Return the [X, Y] coordinate for the center point of the cell that contains the specified text.  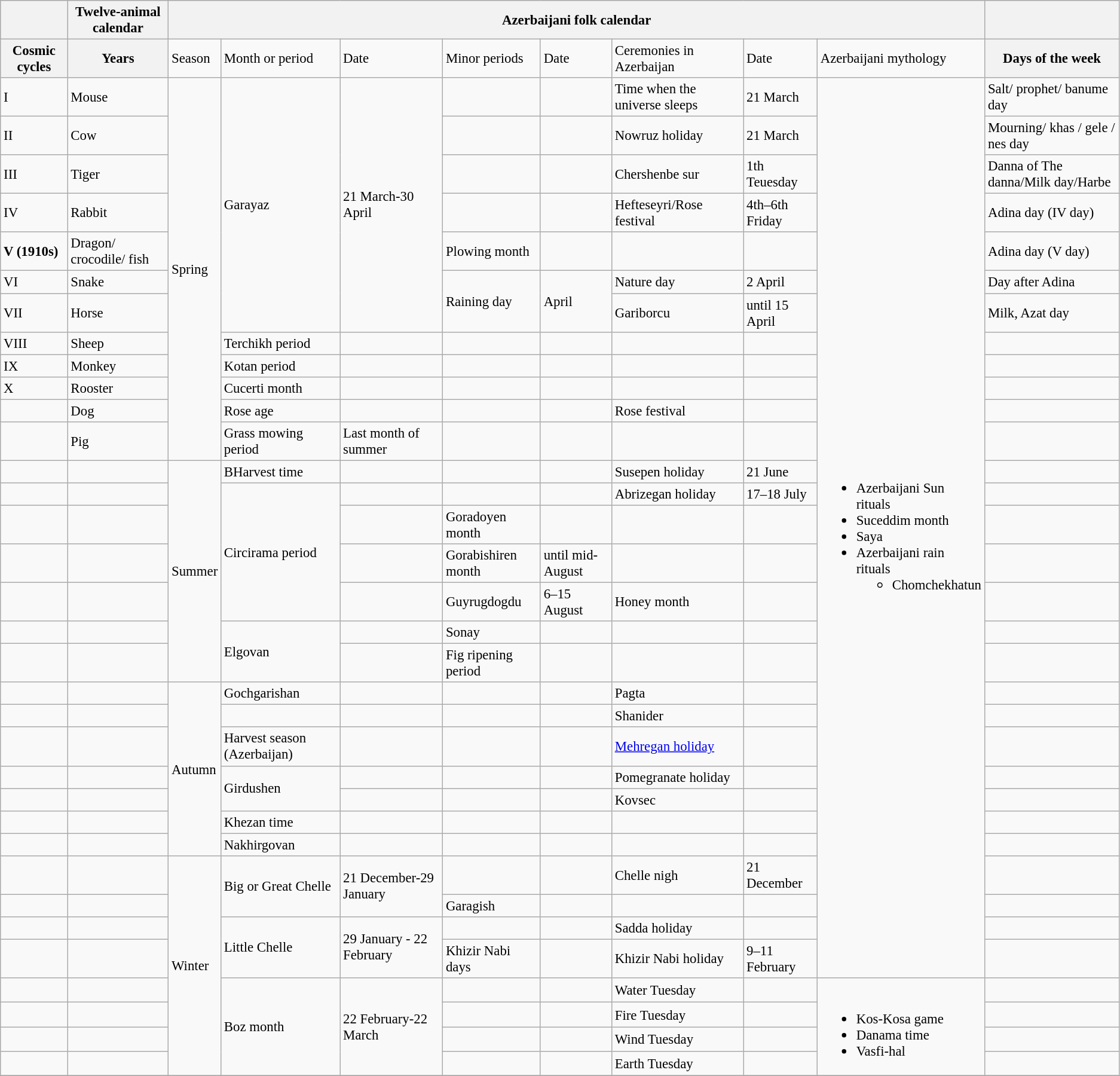
Danna of The danna/Milk day/Harbe [1052, 175]
Years [118, 59]
29 January - 22 February [391, 947]
Azerbaijani folk calendar [577, 20]
2 April [781, 282]
Month or period [281, 59]
BHarvest time [281, 472]
Pomegranate holiday [677, 777]
Hefteseyri/Rose festival [677, 213]
Milk, Azat day [1052, 312]
Khizir Nabi holiday [677, 959]
9–11 February [781, 959]
Mouse [118, 97]
Sonay [492, 632]
Pig [118, 441]
Terchikh period [281, 343]
IV [34, 213]
Susepen holiday [677, 472]
Nature day [677, 282]
Pagta [677, 693]
Fire Tuesday [677, 1015]
Chershenbe sur [677, 175]
Sheep [118, 343]
Fig ripening period [492, 664]
Cosmic cycles [34, 59]
Season [195, 59]
Summer [195, 571]
Plowing month [492, 251]
21 December [781, 875]
Nakhirgovan [281, 845]
until mid-August [576, 563]
until 15 April [781, 312]
Wind Tuesday [677, 1039]
Guyrugdogdu [492, 601]
Adina day (V day) [1052, 251]
Grass mowing period [281, 441]
Horse [118, 312]
Water Tuesday [677, 990]
21 March-30 April [391, 204]
1th Teuesday [781, 175]
Goradoyen month [492, 525]
Rose age [281, 411]
Spring [195, 269]
Adina day (IV day) [1052, 213]
21 December-29 January [391, 886]
Cucerti month [281, 388]
V (1910s) [34, 251]
Sadda holiday [677, 928]
Salt/ prophet/ banume day [1052, 97]
Khezan time [281, 822]
Kotan period [281, 366]
Days of the week [1052, 59]
22 February-22 March [391, 1027]
IX [34, 366]
Azerbaijani mythology [901, 59]
Gariborcu [677, 312]
Rose festival [677, 411]
Twelve-animal calendar [118, 20]
Chelle nigh [677, 875]
Kovsec [677, 800]
Little Chelle [281, 947]
Snake [118, 282]
Ceremonies in Azerbaijan [677, 59]
II [34, 136]
Nowruz holiday [677, 136]
Monkey [118, 366]
Dog [118, 411]
X [34, 388]
Azerbaijani Sun ritualsSuceddim monthSayaAzerbaijani rain ritualsChomchekhatun [901, 528]
4th–6th Friday [781, 213]
VIII [34, 343]
Time when the universe sleeps [677, 97]
Elgovan [281, 652]
Gorabishiren month [492, 563]
Harvest season (Azerbaijan) [281, 746]
Garayaz [281, 204]
Honey month [677, 601]
Boz month [281, 1027]
Last month of summer [391, 441]
Rabbit [118, 213]
VII [34, 312]
Girdushen [281, 788]
Shanider [677, 716]
VI [34, 282]
21 June [781, 472]
Gochgarishan [281, 693]
I [34, 97]
Autumn [195, 769]
Winter [195, 966]
Big or Great Chelle [281, 886]
Garagish [492, 906]
Abrizegan holiday [677, 494]
Dragon/ crocodile/ fish [118, 251]
Minor periods [492, 59]
Raining day [492, 301]
Tiger [118, 175]
Earth Tuesday [677, 1064]
Kos-Kosa gameDanama timeVasfi-hal [901, 1027]
Cow [118, 136]
Rooster [118, 388]
April [576, 301]
Khizir Nabi days [492, 959]
6–15 August [576, 601]
Mehregan holiday [677, 746]
Mourning/ khas / gele / nes day [1052, 136]
III [34, 175]
Circirama period [281, 552]
Day after Adina [1052, 282]
17–18 July [781, 494]
